Detect which cell encompasses the target text, then output its [X, Y] center coordinate. 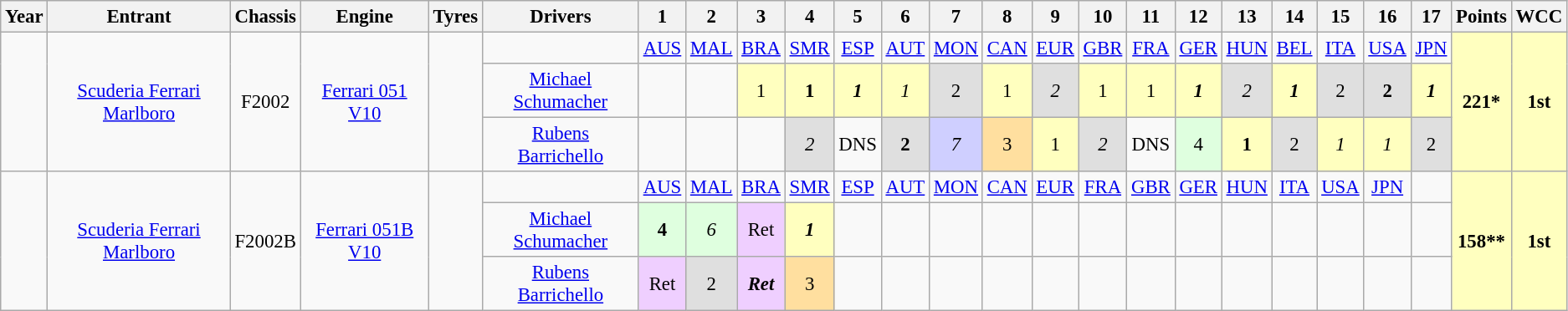
9 [1055, 17]
Drivers [561, 17]
14 [1294, 17]
12 [1198, 17]
Rubens Barrichello [561, 145]
F2002 [265, 102]
158** [1481, 241]
Ret [761, 231]
16 [1387, 17]
Entrant [139, 17]
10 [1103, 17]
Ferrari 051B V10 [365, 241]
Points [1481, 17]
15 [1340, 17]
Chassis [265, 17]
BEL [1294, 48]
8 [1007, 17]
221* [1481, 102]
Year [24, 17]
Engine [365, 17]
17 [1431, 17]
Ferrari 051 V10 [365, 102]
5 [858, 17]
11 [1151, 17]
WCC [1539, 17]
13 [1247, 17]
F2002B [265, 241]
Tyres [455, 17]
